Pinpoint the cell where the given text exists, returning its (X, Y) midpoint coordinate. 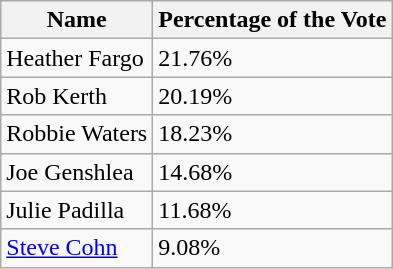
11.68% (272, 210)
Percentage of the Vote (272, 20)
Joe Genshlea (77, 172)
Julie Padilla (77, 210)
Steve Cohn (77, 248)
Heather Fargo (77, 58)
21.76% (272, 58)
Name (77, 20)
Robbie Waters (77, 134)
20.19% (272, 96)
9.08% (272, 248)
Rob Kerth (77, 96)
18.23% (272, 134)
14.68% (272, 172)
